Detect which cell encompasses the target text, then output its [X, Y] center coordinate. 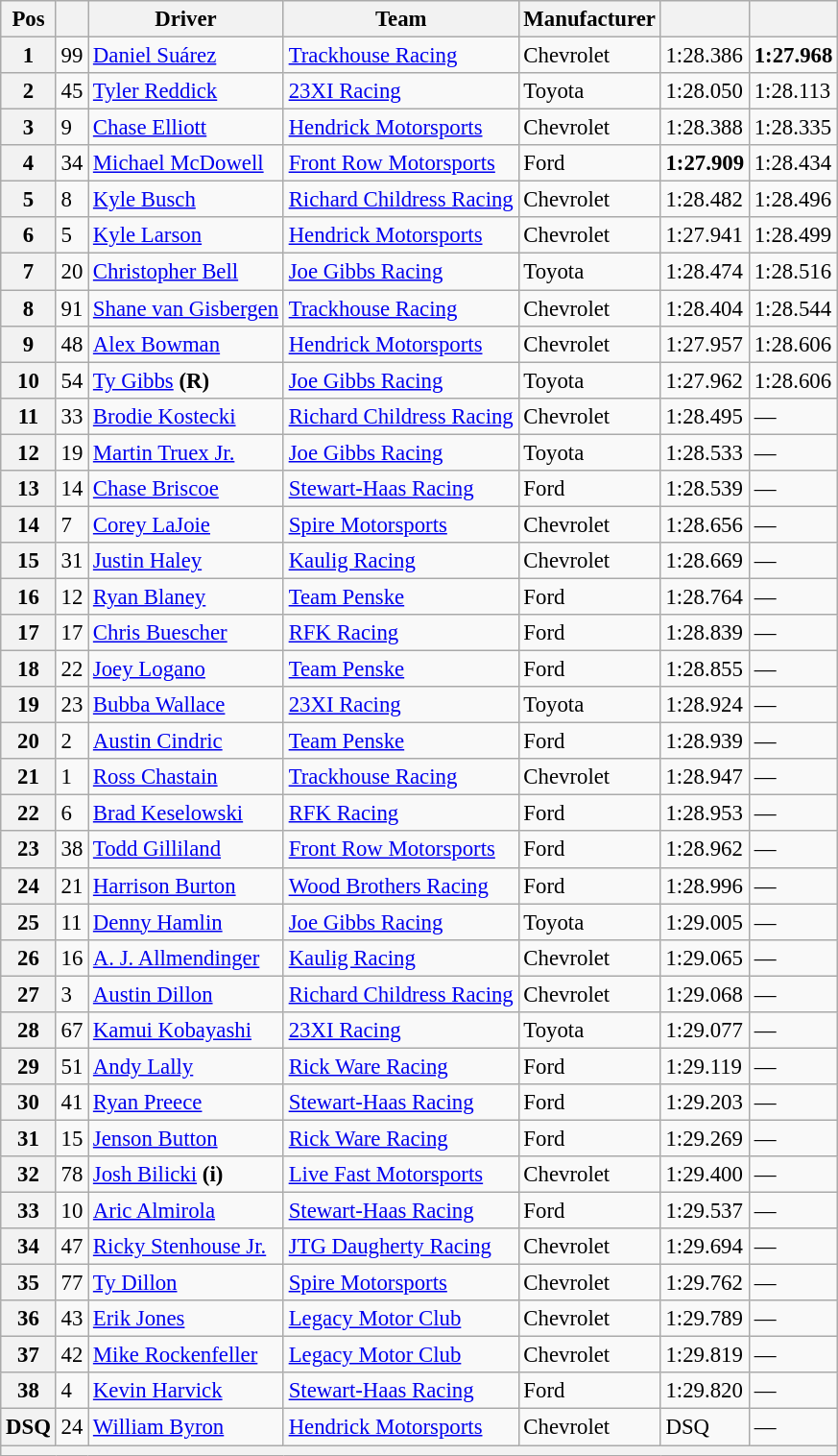
1:28.839 [705, 633]
30 [29, 1103]
1:28.113 [793, 91]
1:28.516 [793, 272]
Denny Hamlin [186, 922]
1:27.962 [705, 380]
1:28.947 [705, 777]
47 [71, 1247]
1:29.065 [705, 958]
1:28.544 [793, 308]
Ryan Preece [186, 1103]
1:28.474 [705, 272]
1:28.939 [705, 741]
Team [401, 19]
Ricky Stenhouse Jr. [186, 1247]
Kyle Busch [186, 200]
1:29.203 [705, 1103]
1:28.855 [705, 669]
1:29.269 [705, 1138]
Manufacturer [589, 19]
1:29.005 [705, 922]
1:28.764 [705, 596]
1:28.495 [705, 416]
1:28.996 [705, 886]
Justin Haley [186, 561]
Chase Briscoe [186, 489]
1:29.537 [705, 1211]
54 [71, 380]
1:28.050 [705, 91]
28 [29, 1031]
Kyle Larson [186, 235]
Martin Truex Jr. [186, 452]
1:28.335 [793, 128]
1:28.656 [705, 524]
Kamui Kobayashi [186, 1031]
Live Fast Motorsports [401, 1175]
26 [29, 958]
67 [71, 1031]
1:28.496 [793, 200]
JTG Daugherty Racing [401, 1247]
32 [29, 1175]
1:28.386 [705, 56]
1:29.694 [705, 1247]
Pos [29, 19]
1:27.957 [705, 344]
William Byron [186, 1427]
Ross Chastain [186, 777]
41 [71, 1103]
27 [29, 994]
Mike Rockenfeller [186, 1355]
1:29.077 [705, 1031]
Todd Gilliland [186, 850]
Aric Almirola [186, 1211]
1:28.434 [793, 163]
Josh Bilicki (i) [186, 1175]
Shane van Gisbergen [186, 308]
Tyler Reddick [186, 91]
1:28.539 [705, 489]
Chris Buescher [186, 633]
Ty Dillon [186, 1283]
29 [29, 1066]
1:28.669 [705, 561]
Erik Jones [186, 1319]
25 [29, 922]
1:29.068 [705, 994]
Corey LaJoie [186, 524]
1:28.533 [705, 452]
1:28.953 [705, 813]
42 [71, 1355]
Andy Lally [186, 1066]
Christopher Bell [186, 272]
Michael McDowell [186, 163]
1:28.499 [793, 235]
Driver [186, 19]
1:28.924 [705, 705]
36 [29, 1319]
13 [29, 489]
Wood Brothers Racing [401, 886]
A. J. Allmendinger [186, 958]
18 [29, 669]
37 [29, 1355]
1:27.909 [705, 163]
Chase Elliott [186, 128]
Ty Gibbs (R) [186, 380]
Brad Keselowski [186, 813]
48 [71, 344]
Ryan Blaney [186, 596]
1:29.119 [705, 1066]
1:29.820 [705, 1392]
Daniel Suárez [186, 56]
Kevin Harvick [186, 1392]
1:28.482 [705, 200]
Jenson Button [186, 1138]
1:28.388 [705, 128]
Brodie Kostecki [186, 416]
Harrison Burton [186, 886]
91 [71, 308]
78 [71, 1175]
51 [71, 1066]
Alex Bowman [186, 344]
1:29.789 [705, 1319]
Bubba Wallace [186, 705]
35 [29, 1283]
1:29.400 [705, 1175]
Austin Dillon [186, 994]
1:27.968 [793, 56]
45 [71, 91]
99 [71, 56]
1:29.762 [705, 1283]
1:28.404 [705, 308]
1:29.819 [705, 1355]
Joey Logano [186, 669]
43 [71, 1319]
77 [71, 1283]
1:27.941 [705, 235]
1:28.962 [705, 850]
Austin Cindric [186, 741]
